Scan for the cell matching the given text and deliver its [x, y] coordinate at center. 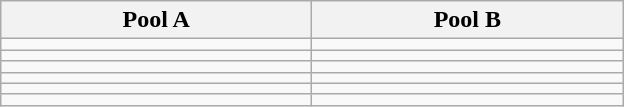
Pool B [468, 20]
Pool A [156, 20]
